Identify which cell holds the provided text, then report its (X, Y) central coordinate. 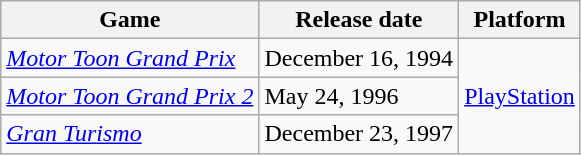
December 23, 1997 (359, 134)
May 24, 1996 (359, 96)
PlayStation (520, 96)
Release date (359, 20)
December 16, 1994 (359, 58)
Game (130, 20)
Motor Toon Grand Prix (130, 58)
Motor Toon Grand Prix 2 (130, 96)
Platform (520, 20)
Gran Turismo (130, 134)
